Locate the cell with the specified text and output its [x, y] center coordinate. 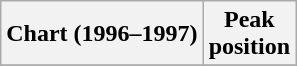
Chart (1996–1997) [102, 34]
Peakposition [249, 34]
